Return (x, y) of the center of cell containing provided text 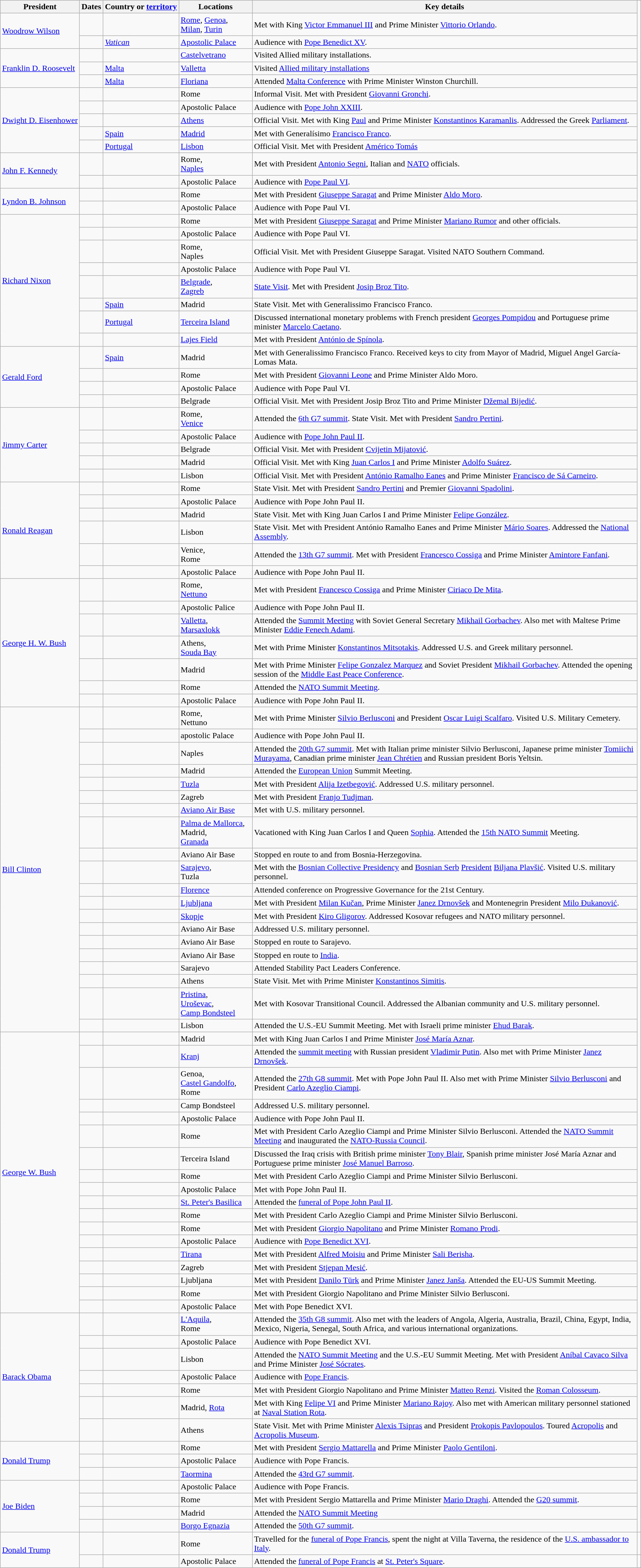
Valletta (215, 68)
Met with King Victor Emmanuel III and Prime Minister Vittorio Orlando. (445, 25)
Official Visit. Met with King Paul and Prime Minister Konstantinos Karamanlis. Addressed the Greek Parliament. (445, 120)
Castelvetrano (215, 55)
Met with President António de Spínola. (445, 340)
Joe Biden (40, 1506)
Belgrade,Zagreb (215, 287)
Met with Kosovar Transitional Council. Addressed the Albanian community and U.S. military personnel. (445, 1003)
State Visit. Met with President Josip Broz Tito. (445, 287)
Stopped en route to Sarajevo. (445, 942)
Attended the summit meeting with Russian president Vladimir Putin. Also met with Prime Minister Janez Drnovšek. (445, 1057)
Attended Malta Conference with Prime Minister Winston Churchill. (445, 81)
Genoa,Castel Gandolfo,Rome (215, 1083)
Attended the U.S.-EU Summit Meeting. Met with Israeli prime minister Ehud Barak. (445, 1026)
Dwight D. Eisenhower (40, 120)
L'Aquila,Rome (215, 1324)
Locations (215, 7)
Attended the NATO Summit Meeting and the U.S.-EU Summit Meeting. Met with President Aníbal Cavaco Silva and Prime Minister José Sócrates. (445, 1359)
Met with President Antonio Segni, Italian and NATO officials. (445, 164)
Attended the NATO Summit Meeting (445, 1513)
Met with King Juan Carlos I and Prime Minister José María Aznar. (445, 1039)
Met with Prime Minister Silvio Berlusconi and President Oscar Luigi Scalfaro. Visited U.S. Military Cemetery. (445, 718)
Gerald Ford (40, 377)
Met with President Giuseppe Saragat and Prime Minister Aldo Moro. (445, 195)
Met with the Bosnian Collective Presidency and Bosnian Serb President Biljana Plavšić. Visited U.S. military personnel. (445, 872)
Attended the 50th G7 summit. (445, 1526)
Sarajevo,Tuzla (215, 872)
State Visit. Met with Generalissimo Francisco Franco. (445, 304)
Apostolic Palice (215, 607)
Ronald Reagan (40, 530)
Met with President Giorgio Napolitano and Prime Minister Silvio Berlusconi. (445, 1293)
Attended Stability Pact Leaders Conference. (445, 968)
Met with Generalísimo Francisco Franco. (445, 133)
Met with President Sergio Mattarella and Prime Minister Paolo Gentiloni. (445, 1447)
Rome, Genoa, Milan, Turin (215, 25)
Dates (91, 7)
Stopped en route to and from Bosnia-Herzegovina. (445, 855)
Met with Prime Minister Konstantinos Mitsotakis. Addressed U.S. and Greek military personnel. (445, 647)
Richard Nixon (40, 280)
Travelled for the funeral of Pope Francis, spent the night at Villa Taverna, the residence of the U.S. ambassador to Italy. (445, 1543)
Tirana (215, 1254)
Visited Allied military installations (445, 68)
Met with President Danilo Türk and Prime Minister Janez Janša. Attended the EU-US Summit Meeting. (445, 1280)
Rome,Venice (215, 418)
Met with President Giovanni Leone and Prime Minister Aldo Moro. (445, 375)
Official Visit. Met with President Américo Tomás (445, 146)
Palma de Mallorca,Madrid,Granada (215, 832)
State Visit. Met with King Juan Carlos I and Prime Minister Felipe González. (445, 515)
Attended the Summit Meeting with Soviet General Secretary Mikhail Gorbachev. Also met with Maltese Prime Minister Eddie Fenech Adami. (445, 625)
Country or territory (141, 7)
Naples (215, 753)
Met with President Milan Kučan, Prime Minister Janez Drnovšek and Montenegrin President Milo Đukanović. (445, 903)
John F. Kennedy (40, 170)
Woodrow Wilson (40, 31)
apostolic Palace (215, 736)
Lajes Field (215, 340)
Key details (445, 7)
Athens,Souda Bay (215, 647)
President (40, 7)
Bill Clinton (40, 870)
Attended the funeral of Pope Francis at St. Peter's Square. (445, 1561)
Official Visit. Met with President António Ramalho Eanes and Prime Minister Francisco de Sá Carneiro. (445, 476)
Skopje (215, 916)
Lyndon B. Johnson (40, 201)
Taormina (215, 1474)
Borgo Egnazia (215, 1526)
Attended the 43rd G7 summit. (445, 1474)
Met with President Francesco Cossiga and Prime Minister Ciriaco De Mita. (445, 590)
Met with President Alija Izetbegović. Addressed U.S. military personnel. (445, 784)
State Visit. Met with President Sandro Pertini and Premier Giovanni Spadolini. (445, 489)
Met with U.S. military personnel. (445, 810)
Visited Allied military installations. (445, 55)
Attended the 13th G7 summit. Met with President Francesco Cossiga and Prime Minister Amintore Fanfani. (445, 555)
Met with President Kiro Gligorov. Addressed Kosovar refugees and NATO military personnel. (445, 916)
Met with President Sergio Mattarella and Prime Minister Mario Draghi. Attended the G20 summit. (445, 1500)
George W. Bush (40, 1173)
Met with Generalissimo Francisco Franco. Received keys to city from Mayor of Madrid, Miguel Angel García-Lomas Mata. (445, 357)
Attended the European Union Summit Meeting. (445, 771)
Official Visit. Met with King Juan Carlos I and Prime Minister Adolfo Suárez. (445, 463)
Franklin D. Roosevelt (40, 68)
Floriana (215, 81)
Met with President Franjo Tudjman. (445, 797)
Met with Pope John Paul II. (445, 1189)
Audience with Pope Benedict XV. (445, 42)
Attended the 6th G7 summit. State Visit. Met with President Sandro Pertini. (445, 418)
Madrid, Rota (215, 1408)
State Visit. Met with Prime Minister Alexis Tsipras and President Prokopis Pavlopoulos. Toured Acropolis and Acropolis Museum. (445, 1430)
Met with President Giuseppe Saragat and Prime Minister Mariano Rumor and other officials. (445, 221)
Camp Bondsteel (215, 1105)
Attended the 27th G8 summit. Met with Pope John Paul II. Also met with Prime Minister Silvio Berlusconi and President Carlo Azeglio Ciampi. (445, 1083)
Florence (215, 890)
Kranj (215, 1057)
Discussed international monetary problems with French president Georges Pompidou and Portuguese prime minister Marcelo Caetano. (445, 322)
Vacationed with King Juan Carlos I and Queen Sophia. Attended the 15th NATO Summit Meeting. (445, 832)
George H. W. Bush (40, 643)
State Visit. Met with President António Ramalho Eanes and Prime Minister Mário Soares. Addressed the National Assembly. (445, 532)
Venice,Rome (215, 555)
Jimmy Carter (40, 444)
Met with King Felipe VI and Prime Minister Mariano Rajoy. Also met with American military personnel stationed at Naval Station Rota. (445, 1408)
St. Peter's Basilica (215, 1202)
Barack Obama (40, 1377)
Tuzla (215, 784)
Audience with Pope John XXIII. (445, 107)
Met with President Alfred Moisiu and Prime Minister Sali Berisha. (445, 1254)
Met with President Giorgio Napolitano and Prime Minister Romano Prodi. (445, 1228)
Met with Pope Benedict XVI. (445, 1306)
Sarajevo (215, 968)
Stopped en route to India. (445, 955)
Informal Visit. Met with President Giovanni Gronchi. (445, 94)
Attended conference on Progressive Governance for the 21st Century. (445, 890)
Pristina,Uroševac,Camp Bondsteel (215, 1003)
Met with President Stjepan Mesić. (445, 1267)
Vatican (141, 42)
Official Visit. Met with President Josip Broz Tito and Prime Minister Džemal Bijedić. (445, 401)
Official Visit. Met with President Cvijetin Mijatović. (445, 450)
Met with President Giorgio Napolitano and Prime Minister Matteo Renzi. Visited the Roman Colosseum. (445, 1390)
State Visit. Met with Prime Minister Konstantinos Simitis. (445, 981)
Attended the funeral of Pope John Paul II. (445, 1202)
Attended the NATO Summit Meeting. (445, 687)
Valletta,Marsaxlokk (215, 625)
Official Visit. Met with President Giuseppe Saragat. Visited NATO Southern Command. (445, 251)
